Output the (x, y) coordinate of the center of the cell containing the given text.  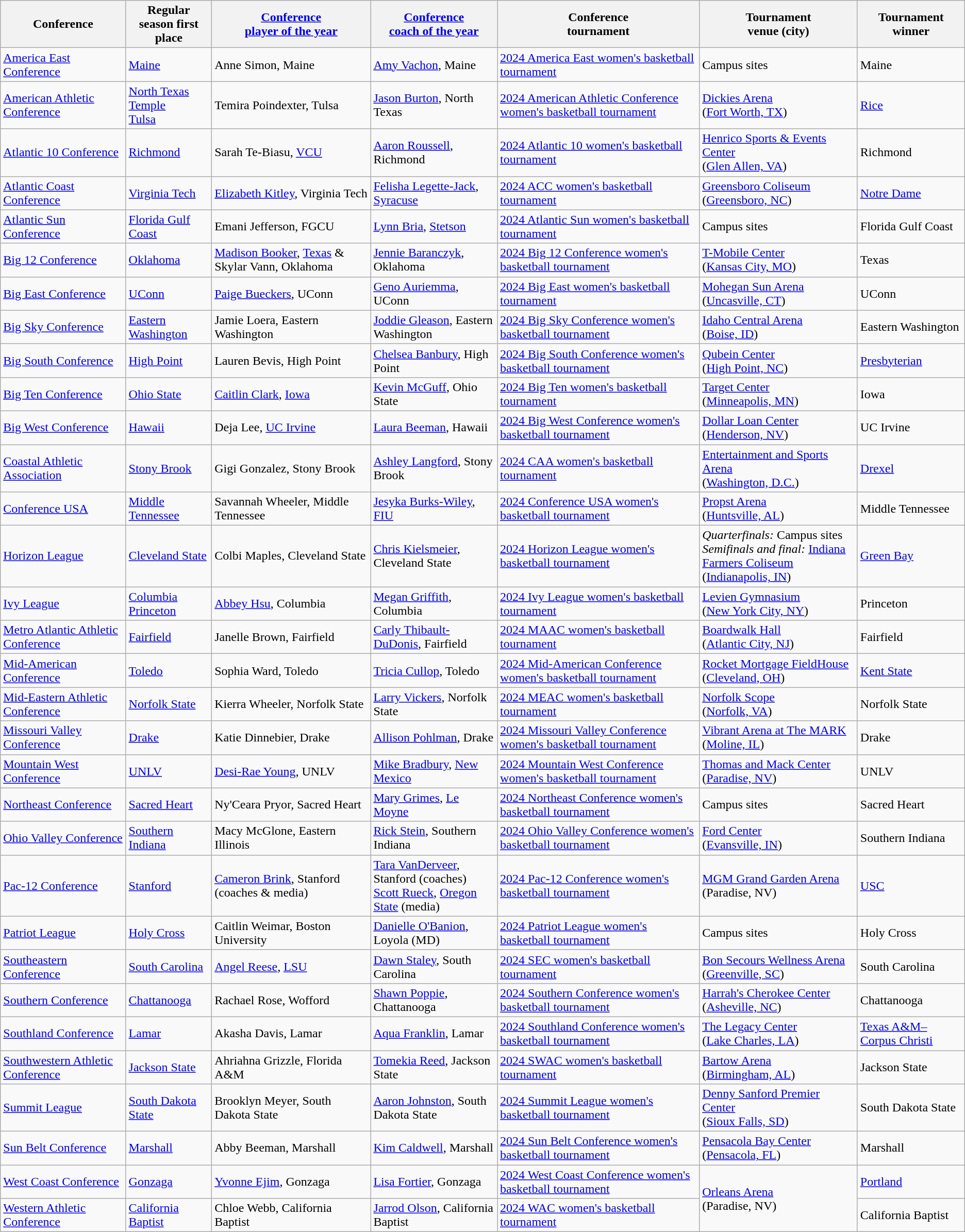
Conference USA (63, 509)
Katie Dinnebier, Drake (291, 738)
Dollar Loan Center(Henderson, NV) (778, 428)
Quarterfinals: Campus sitesSemifinals and final: Indiana Farmers Coliseum(Indianapolis, IN) (778, 556)
Caitlin Clark, Iowa (291, 394)
Texas (911, 260)
Rice (911, 105)
Conferencecoach of the year (434, 24)
Presbyterian (911, 361)
Aaron Roussell, Richmond (434, 153)
Ashley Langford, Stony Brook (434, 468)
2024 Ohio Valley Conference women's basketball tournament (598, 838)
2024 West Coast Conference women's basketball tournament (598, 1182)
2024 Sun Belt Conference women's basketball tournament (598, 1148)
Pensacola Bay Center(Pensacola, FL) (778, 1148)
Southeastern Conference (63, 967)
Mountain West Conference (63, 771)
MGM Grand Garden Arena(Paradise, NV) (778, 885)
Princeton (911, 604)
Tricia Cullop, Toledo (434, 671)
2024 Atlantic 10 women's basketball tournament (598, 153)
2024 Big South Conference women's basketball tournament (598, 361)
Deja Lee, UC Irvine (291, 428)
2024 CAA women's basketball tournament (598, 468)
Conferencetournament (598, 24)
Western Athletic Conference (63, 1215)
Dickies Arena(Fort Worth, TX) (778, 105)
Vibrant Arena at The MARK(Moline, IL) (778, 738)
Aaron Johnston, South Dakota State (434, 1108)
Paige Bueckers, UConn (291, 294)
Felisha Legette-Jack, Syracuse (434, 193)
2024 Pac-12 Conference women's basketball tournament (598, 885)
Southern Conference (63, 1000)
2024 Missouri Valley Conference women's basketball tournament (598, 738)
Elizabeth Kitley, Virginia Tech (291, 193)
2024 ACC women's basketball tournament (598, 193)
Atlantic 10 Conference (63, 153)
2024 SEC women's basketball tournament (598, 967)
Tara VanDerveer, Stanford (coaches)Scott Rueck, Oregon State (media) (434, 885)
2024 Atlantic Sun women's basketball tournament (598, 227)
Levien Gymnasium(New York City, NY) (778, 604)
Tournamentwinner (911, 24)
Big South Conference (63, 361)
Janelle Brown, Fairfield (291, 637)
Metro Atlantic Athletic Conference (63, 637)
Laura Beeman, Hawaii (434, 428)
Summit League (63, 1108)
Gonzaga (169, 1182)
USC (911, 885)
Conferenceplayer of the year (291, 24)
Qubein Center(High Point, NC) (778, 361)
2024 Northeast Conference women's basketball tournament (598, 805)
Jarrod Olson, California Baptist (434, 1215)
Rick Stein, Southern Indiana (434, 838)
Drexel (911, 468)
Patriot League (63, 933)
2024 Southland Conference women's basketball tournament (598, 1034)
Mid-American Conference (63, 671)
Mid-Eastern Athletic Conference (63, 704)
Big Ten Conference (63, 394)
Jesyka Burks-Wiley, FIU (434, 509)
Anne Simon, Maine (291, 65)
Chris Kielsmeier, Cleveland State (434, 556)
Big East Conference (63, 294)
2024 Horizon League women's basketball tournament (598, 556)
Propst Arena(Huntsville, AL) (778, 509)
2024 Big Sky Conference women's basketball tournament (598, 327)
Temira Poindexter, Tulsa (291, 105)
West Coast Conference (63, 1182)
2024 SWAC women's basketball tournament (598, 1067)
Bartow Arena(Birmingham, AL) (778, 1067)
Idaho Central Arena(Boise, ID) (778, 327)
2024 Mid-American Conference women's basketball tournament (598, 671)
Target Center(Minneapolis, MN) (778, 394)
2024 Summit League women's basketball tournament (598, 1108)
Kent State (911, 671)
Texas A&M–Corpus Christi (911, 1034)
Ford Center(Evansville, IN) (778, 838)
Lisa Fortier, Gonzaga (434, 1182)
Henrico Sports & Events Center(Glen Allen, VA) (778, 153)
High Point (169, 361)
2024 Big East women's basketball tournament (598, 294)
Lauren Bevis, High Point (291, 361)
Joddie Gleason, Eastern Washington (434, 327)
Amy Vachon, Maine (434, 65)
Aqua Franklin, Lamar (434, 1034)
Danielle O'Banion, Loyola (MD) (434, 933)
Cameron Brink, Stanford (coaches & media) (291, 885)
Brooklyn Meyer, South Dakota State (291, 1108)
Sun Belt Conference (63, 1148)
Atlantic Coast Conference (63, 193)
Jennie Baranczyk, Oklahoma (434, 260)
Chelsea Banbury, High Point (434, 361)
American Athletic Conference (63, 105)
Tournamentvenue (city) (778, 24)
Mike Bradbury, New Mexico (434, 771)
Thomas and Mack Center(Paradise, NV) (778, 771)
Conference (63, 24)
Angel Reese, LSU (291, 967)
2024 Conference USA women's basketball tournament (598, 509)
Geno Auriemma, UConn (434, 294)
2024 Patriot League women's basketball tournament (598, 933)
Ohio Valley Conference (63, 838)
Boardwalk Hall(Atlantic City, NJ) (778, 637)
Big Sky Conference (63, 327)
2024 Mountain West Conference women's basketball tournament (598, 771)
Virginia Tech (169, 193)
Harrah's Cherokee Center(Asheville, NC) (778, 1000)
Pac-12 Conference (63, 885)
Ahriahna Grizzle, Florida A&M (291, 1067)
Mohegan Sun Arena(Uncasville, CT) (778, 294)
Dawn Staley, South Carolina (434, 967)
Abby Beeman, Marshall (291, 1148)
UC Irvine (911, 428)
2024 MEAC women's basketball tournament (598, 704)
2024 Southern Conference women's basketball tournament (598, 1000)
Akasha Davis, Lamar (291, 1034)
Rocket Mortgage FieldHouse(Cleveland, OH) (778, 671)
Ohio State (169, 394)
Madison Booker, Texas & Skylar Vann, Oklahoma (291, 260)
The Legacy Center(Lake Charles, LA) (778, 1034)
Abbey Hsu, Columbia (291, 604)
Horizon League (63, 556)
Bon Secours Wellness Arena(Greenville, SC) (778, 967)
T-Mobile Center(Kansas City, MO) (778, 260)
Shawn Poppie, Chattanooga (434, 1000)
Southwestern Athletic Conference (63, 1067)
Northeast Conference (63, 805)
Savannah Wheeler, Middle Tennessee (291, 509)
Mary Grimes, Le Moyne (434, 805)
Toledo (169, 671)
Colbi Maples, Cleveland State (291, 556)
Oklahoma (169, 260)
Southland Conference (63, 1034)
2024 Big West Conference women's basketball tournament (598, 428)
Missouri Valley Conference (63, 738)
Tomekia Reed, Jackson State (434, 1067)
Jason Burton, North Texas (434, 105)
America East Conference (63, 65)
Orleans Arena(Paradise, NV) (778, 1199)
ColumbiaPrinceton (169, 604)
Caitlin Weimar, Boston University (291, 933)
Portland (911, 1182)
Lamar (169, 1034)
Kevin McGuff, Ohio State (434, 394)
Hawaii (169, 428)
2024 MAAC women's basketball tournament (598, 637)
Macy McGlone, Eastern Illinois (291, 838)
Larry Vickers, Norfolk State (434, 704)
Stony Brook (169, 468)
Ny'Ceara Pryor, Sacred Heart (291, 805)
Atlantic Sun Conference (63, 227)
Green Bay (911, 556)
North TexasTempleTulsa (169, 105)
Stanford (169, 885)
Iowa (911, 394)
Entertainment and Sports Arena(Washington, D.C.) (778, 468)
Greensboro Coliseum(Greensboro, NC) (778, 193)
Denny Sanford Premier Center(Sioux Falls, SD) (778, 1108)
2024 America East women's basketball tournament (598, 65)
Big West Conference (63, 428)
Norfolk Scope(Norfolk, VA) (778, 704)
Gigi Gonzalez, Stony Brook (291, 468)
2024 American Athletic Conference women's basketball tournament (598, 105)
2024 Ivy League women's basketball tournament (598, 604)
2024 Big Ten women's basketball tournament (598, 394)
Emani Jefferson, FGCU (291, 227)
Coastal Athletic Association (63, 468)
Carly Thibault-DuDonis, Fairfield (434, 637)
Allison Pohlman, Drake (434, 738)
2024 Big 12 Conference women's basketball tournament (598, 260)
Big 12 Conference (63, 260)
Sarah Te-Biasu, VCU (291, 153)
2024 WAC women's basketball tournament (598, 1215)
Rachael Rose, Wofford (291, 1000)
Yvonne Ejim, Gonzaga (291, 1182)
Ivy League (63, 604)
Desi-Rae Young, UNLV (291, 771)
Jamie Loera, Eastern Washington (291, 327)
Notre Dame (911, 193)
Chloe Webb, California Baptist (291, 1215)
Kim Caldwell, Marshall (434, 1148)
Lynn Bria, Stetson (434, 227)
Kierra Wheeler, Norfolk State (291, 704)
Megan Griffith, Columbia (434, 604)
Sophia Ward, Toledo (291, 671)
Regularseason first place (169, 24)
Cleveland State (169, 556)
